For the text-containing cell, return its midpoint in [x, y] coordinate format. 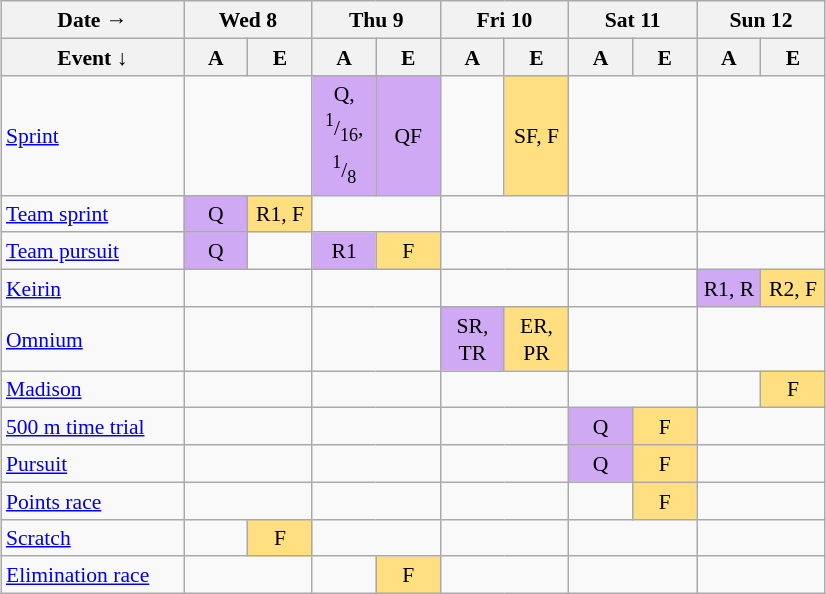
Event ↓ [92, 56]
500 m time trial [92, 426]
Sun 12 [761, 20]
QF [408, 135]
R2, F [793, 288]
R1, F [280, 214]
Q, 1/16, 1/8 [344, 135]
Sat 11 [633, 20]
ER, PR [536, 339]
Scratch [92, 538]
SR, TR [472, 339]
Sprint [92, 135]
Thu 9 [376, 20]
R1, R [729, 288]
Pursuit [92, 464]
R1 [344, 250]
Fri 10 [504, 20]
Keirin [92, 288]
Madison [92, 390]
Date → [92, 20]
Omnium [92, 339]
Team pursuit [92, 250]
Elimination race [92, 574]
Points race [92, 500]
Wed 8 [248, 20]
SF, F [536, 135]
Team sprint [92, 214]
